Locate the cell with the specified text and output its (X, Y) center coordinate. 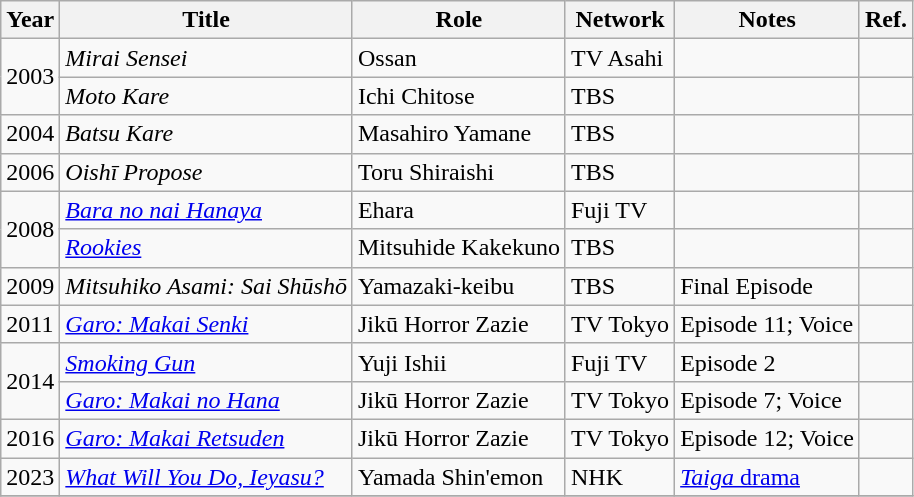
Masahiro Yamane (458, 134)
Taiga drama (768, 477)
Rookies (206, 248)
2008 (30, 229)
2003 (30, 77)
Garo: Makai no Hana (206, 400)
Yamazaki-keibu (458, 286)
2006 (30, 172)
Oishī Propose (206, 172)
Garo: Makai Senki (206, 324)
2009 (30, 286)
Ehara (458, 210)
Episode 11; Voice (768, 324)
Episode 7; Voice (768, 400)
Moto Kare (206, 96)
Episode 12; Voice (768, 438)
Year (30, 20)
Bara no nai Hanaya (206, 210)
Final Episode (768, 286)
Ref. (886, 20)
Network (620, 20)
Smoking Gun (206, 362)
TV Asahi (620, 58)
Batsu Kare (206, 134)
Mitsuhide Kakekuno (458, 248)
NHK (620, 477)
What Will You Do, Ieyasu? (206, 477)
Title (206, 20)
2016 (30, 438)
Mitsuhiko Asami: Sai Shūshō (206, 286)
Ichi Chitose (458, 96)
2011 (30, 324)
Garo: Makai Retsuden (206, 438)
Yamada Shin'emon (458, 477)
2023 (30, 477)
Role (458, 20)
Episode 2 (768, 362)
Mirai Sensei (206, 58)
Yuji Ishii (458, 362)
2014 (30, 381)
Toru Shiraishi (458, 172)
Notes (768, 20)
Ossan (458, 58)
2004 (30, 134)
